Search for the cell housing the specified text and yield its (X, Y) center coordinate. 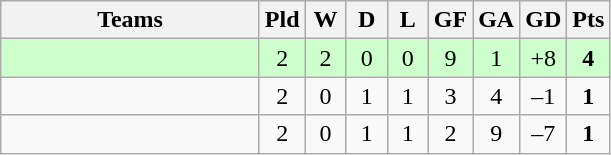
3 (450, 96)
GF (450, 20)
W (326, 20)
D (366, 20)
Pts (588, 20)
+8 (544, 58)
L (408, 20)
Teams (130, 20)
GD (544, 20)
–1 (544, 96)
Pld (282, 20)
–7 (544, 134)
GA (496, 20)
